Extract the (X, Y) coordinate from the center of the cell holding the provided text.  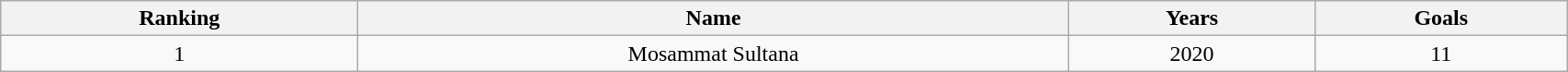
Years (1191, 18)
11 (1441, 54)
Mosammat Sultana (713, 54)
Ranking (180, 18)
1 (180, 54)
Goals (1441, 18)
2020 (1191, 54)
Name (713, 18)
